Provide the (x, y) coordinate of the cell's center where the given text is located.  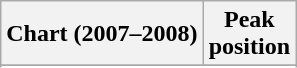
Peakposition (249, 34)
Chart (2007–2008) (102, 34)
